For the text-containing cell, return its midpoint in [X, Y] coordinate format. 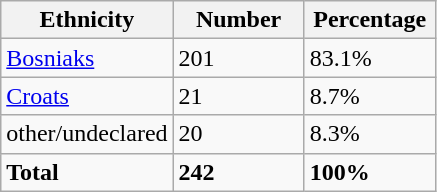
20 [238, 134]
Number [238, 20]
100% [370, 172]
201 [238, 58]
other/undeclared [87, 134]
21 [238, 96]
Total [87, 172]
Ethnicity [87, 20]
Bosniaks [87, 58]
8.3% [370, 134]
83.1% [370, 58]
Croats [87, 96]
Percentage [370, 20]
8.7% [370, 96]
242 [238, 172]
